Determine the (x, y) coordinate at the center of the cell enclosing the given text.  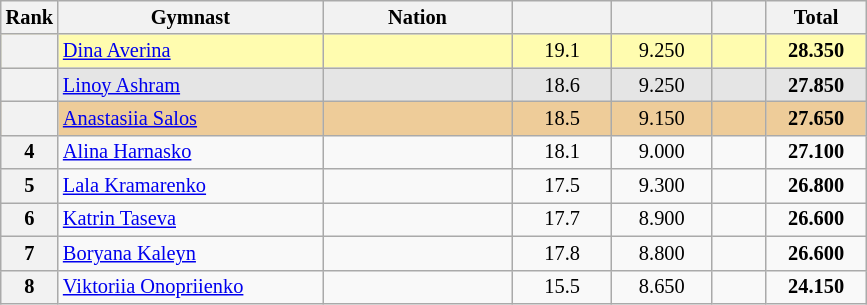
Dina Averina (190, 51)
9.000 (662, 152)
9.300 (662, 186)
28.350 (816, 51)
8.900 (662, 219)
27.100 (816, 152)
Alina Harnasko (190, 152)
Total (816, 17)
19.1 (562, 51)
17.8 (562, 253)
7 (30, 253)
18.1 (562, 152)
Linoy Ashram (190, 85)
Viktoriia Onopriienko (190, 287)
Boryana Kaleyn (190, 253)
8.800 (662, 253)
27.850 (816, 85)
17.7 (562, 219)
27.650 (816, 118)
Lala Kramarenko (190, 186)
26.800 (816, 186)
5 (30, 186)
24.150 (816, 287)
4 (30, 152)
15.5 (562, 287)
17.5 (562, 186)
9.150 (662, 118)
8.650 (662, 287)
Gymnast (190, 17)
Rank (30, 17)
Katrin Taseva (190, 219)
8 (30, 287)
18.6 (562, 85)
Anastasiia Salos (190, 118)
Nation (418, 17)
18.5 (562, 118)
6 (30, 219)
